Locate the cell with the specified text and output its (x, y) center coordinate. 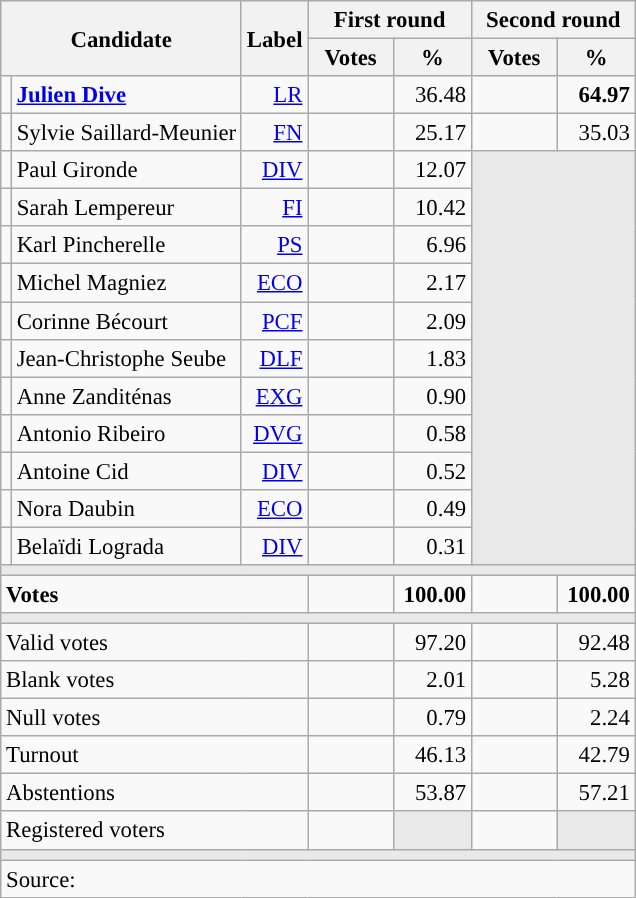
Jean-Christophe Seube (126, 358)
Antoine Cid (126, 471)
Turnout (154, 755)
0.31 (432, 546)
Second round (553, 20)
Julien Dive (126, 95)
FN (274, 133)
Sarah Lempereur (126, 208)
0.52 (432, 471)
2.17 (432, 283)
35.03 (596, 133)
53.87 (432, 793)
FI (274, 208)
Antonio Ribeiro (126, 433)
Candidate (122, 38)
97.20 (432, 643)
42.79 (596, 755)
1.83 (432, 358)
0.58 (432, 433)
6.96 (432, 245)
Label (274, 38)
2.01 (432, 680)
Nora Daubin (126, 509)
PS (274, 245)
10.42 (432, 208)
LR (274, 95)
Belaïdi Lograda (126, 546)
Blank votes (154, 680)
PCF (274, 321)
46.13 (432, 755)
5.28 (596, 680)
36.48 (432, 95)
Source: (318, 879)
12.07 (432, 170)
EXG (274, 396)
0.79 (432, 718)
Paul Gironde (126, 170)
64.97 (596, 95)
Corinne Bécourt (126, 321)
2.24 (596, 718)
First round (390, 20)
25.17 (432, 133)
Sylvie Saillard-Meunier (126, 133)
0.90 (432, 396)
Anne Zanditénas (126, 396)
Null votes (154, 718)
Michel Magniez (126, 283)
0.49 (432, 509)
Valid votes (154, 643)
2.09 (432, 321)
92.48 (596, 643)
Abstentions (154, 793)
DLF (274, 358)
57.21 (596, 793)
Registered voters (154, 831)
DVG (274, 433)
Karl Pincherelle (126, 245)
